Locate the cell with the specified text and output its (x, y) center coordinate. 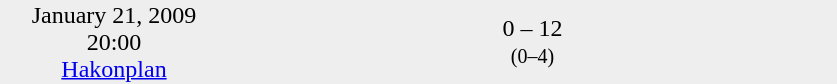
January 21, 200920:00Hakonplan (114, 42)
0 – 12 (0–4) (532, 42)
